Output the (x, y) coordinate of the center of the cell containing the given text.  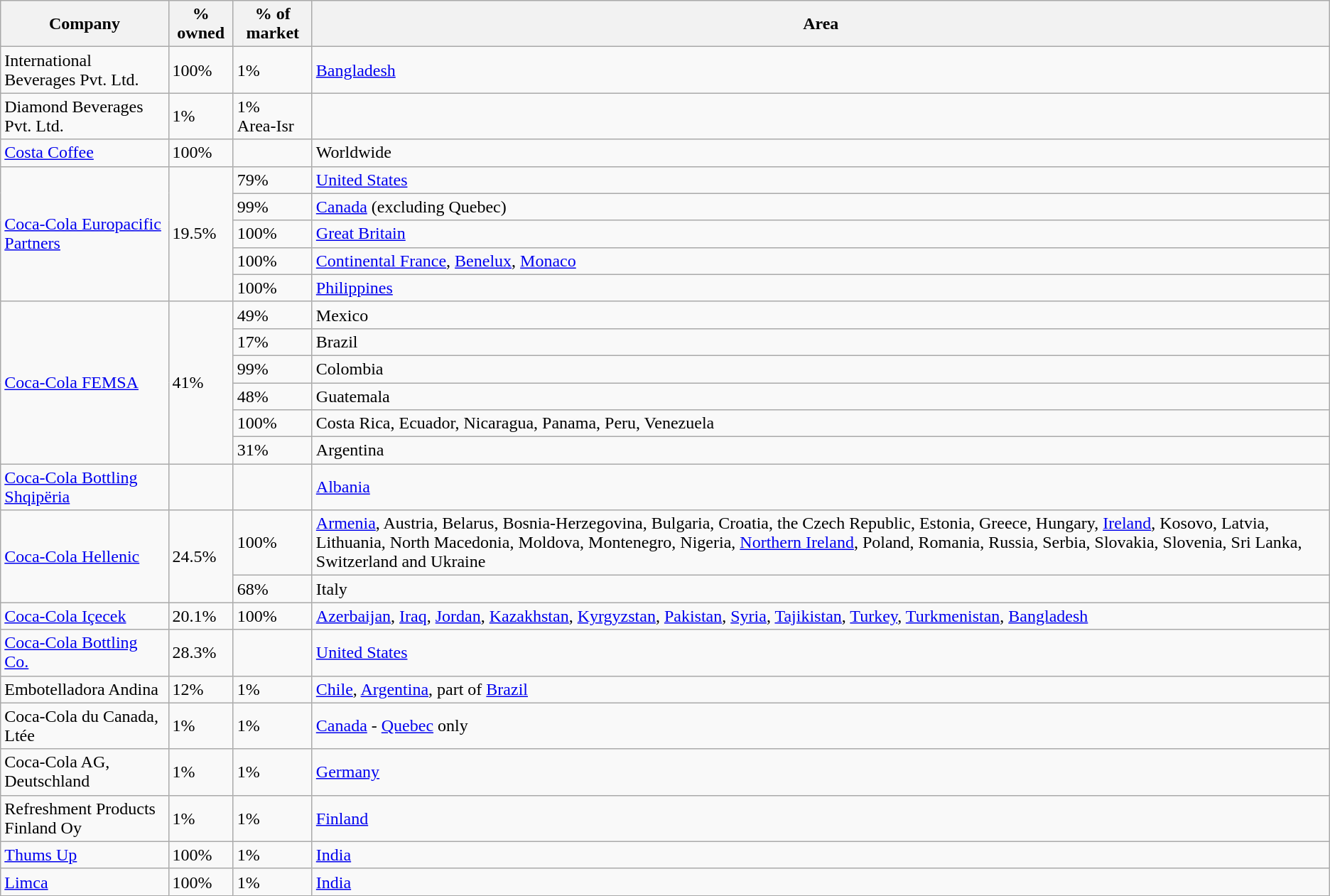
Diamond Beverages Pvt. Ltd. (85, 117)
Company (85, 24)
48% (273, 396)
Great Britain (821, 234)
Costa Rica, Ecuador, Nicaragua, Panama, Peru, Venezuela (821, 423)
Coca-Cola Içecek (85, 616)
Bangladesh (821, 70)
Argentina (821, 450)
49% (273, 315)
Coca-Cola du Canada, Ltée (85, 726)
68% (273, 589)
24.5% (200, 556)
Mexico (821, 315)
Colombia (821, 369)
Worldwide (821, 153)
Coca-Cola Bottling Co. (85, 652)
79% (273, 180)
Italy (821, 589)
Limca (85, 882)
Refreshment Products Finland Oy (85, 819)
Embotelladora Andina (85, 689)
Coca-Cola AG, Deutschland (85, 772)
Canada (excluding Quebec) (821, 207)
Germany (821, 772)
Guatemala (821, 396)
17% (273, 342)
41% (200, 382)
Azerbaijan, Iraq, Jordan, Kazakhstan, Kyrgyzstan, Pakistan, Syria, Tajikistan, Turkey, Turkmenistan, Bangladesh (821, 616)
% owned (200, 24)
International Beverages Pvt. Ltd. (85, 70)
% of market (273, 24)
Costa Coffee (85, 153)
Area (821, 24)
Coca-Cola Bottling Shqipëria (85, 487)
Coca-Cola FEMSA (85, 382)
Canada - Quebec only (821, 726)
31% (273, 450)
Thums Up (85, 855)
12% (200, 689)
Philippines (821, 288)
Chile, Argentina, part of Brazil (821, 689)
Coca-Cola Hellenic (85, 556)
Coca-Cola Europacific Partners (85, 234)
Finland (821, 819)
19.5% (200, 234)
20.1% (200, 616)
Albania (821, 487)
1%Area-Isr (273, 117)
Brazil (821, 342)
28.3% (200, 652)
Continental France, Benelux, Monaco (821, 261)
